For the text-containing cell, return its midpoint in (x, y) coordinate format. 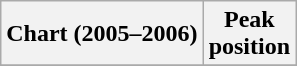
Chart (2005–2006) (102, 34)
Peakposition (249, 34)
